For the text-containing cell, return its midpoint in (x, y) coordinate format. 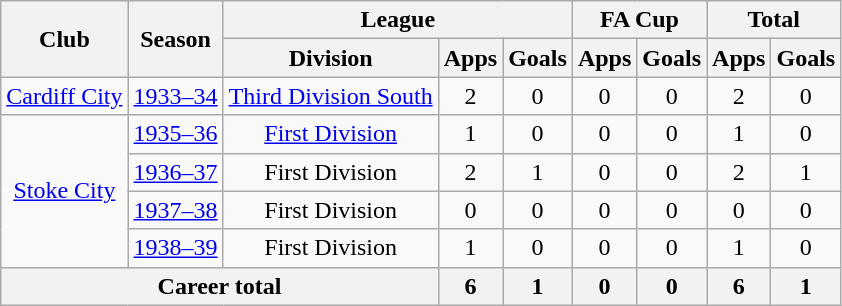
1936–37 (176, 172)
Season (176, 39)
1937–38 (176, 210)
Club (64, 39)
1935–36 (176, 134)
FA Cup (639, 20)
Cardiff City (64, 96)
Total (774, 20)
Stoke City (64, 191)
Career total (220, 286)
League (398, 20)
1933–34 (176, 96)
Third Division South (330, 96)
Division (330, 58)
1938–39 (176, 248)
